Extract the [x, y] coordinate from the center of the cell holding the provided text.  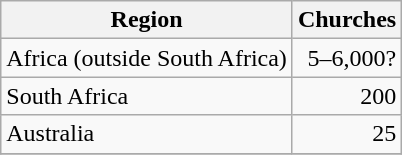
200 [346, 96]
Africa (outside South Africa) [147, 58]
Australia [147, 134]
Region [147, 20]
5–6,000? [346, 58]
25 [346, 134]
South Africa [147, 96]
Churches [346, 20]
